Return the [X, Y] coordinate for the center point of the cell that contains the specified text.  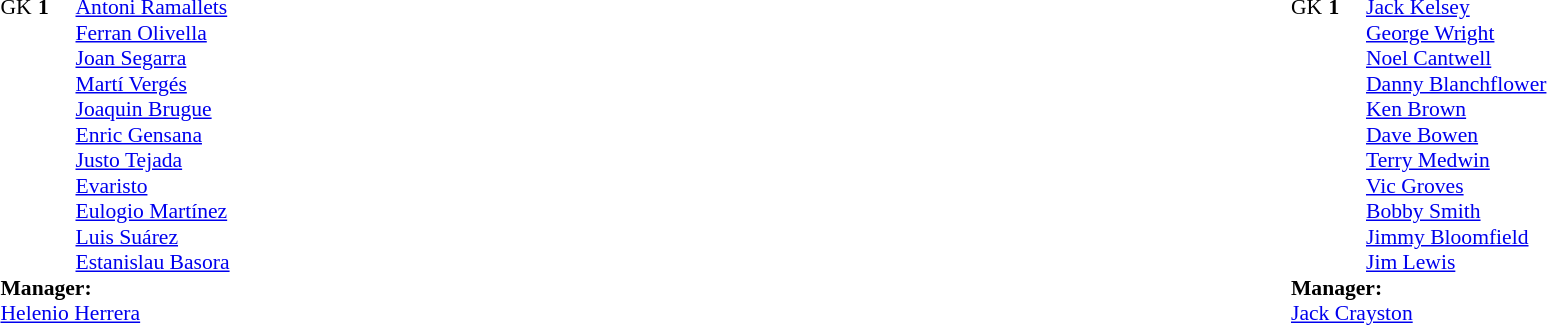
Dave Bowen [1456, 135]
Ferran Olivella [153, 33]
Enric Gensana [153, 135]
Martí Vergés [153, 84]
Jim Lewis [1456, 263]
Evaristo [153, 186]
Jimmy Bloomfield [1456, 237]
Eulogio Martínez [153, 211]
Justo Tejada [153, 161]
Danny Blanchflower [1456, 84]
Bobby Smith [1456, 211]
Terry Medwin [1456, 161]
Noel Cantwell [1456, 59]
Ken Brown [1456, 109]
Luis Suárez [153, 237]
Joan Segarra [153, 59]
Joaquin Brugue [153, 109]
Vic Groves [1456, 186]
George Wright [1456, 33]
Estanislau Basora [153, 263]
